Provide the (x, y) coordinate of the cell's center where the given text is located.  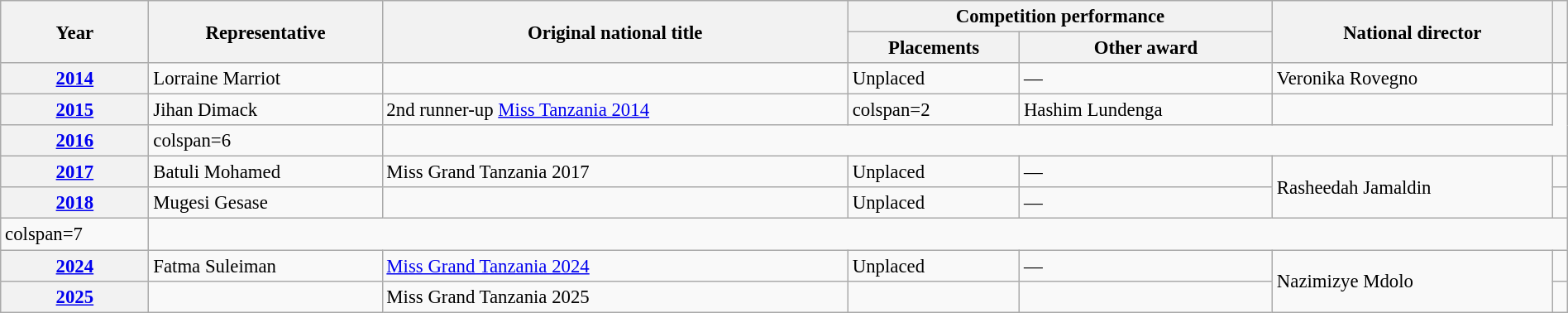
Year (74, 31)
2018 (74, 203)
Representative (265, 31)
2024 (74, 266)
colspan=6 (265, 141)
Batuli Mohamed (265, 172)
Other award (1146, 48)
Lorraine Marriot (265, 79)
Nazimizye Mdolo (1413, 282)
colspan=2 (933, 110)
Competition performance (1060, 17)
2014 (74, 79)
2016 (74, 141)
Hashim Lundenga (1146, 110)
Jihan Dimack (265, 110)
2015 (74, 110)
2017 (74, 172)
Placements (933, 48)
Mugesi Gesase (265, 203)
Veronika Rovegno (1413, 79)
Miss Grand Tanzania 2024 (615, 266)
National director (1413, 31)
Original national title (615, 31)
Fatma Suleiman (265, 266)
2025 (74, 296)
Miss Grand Tanzania 2017 (615, 172)
colspan=7 (74, 234)
Miss Grand Tanzania 2025 (615, 296)
2nd runner-up Miss Tanzania 2014 (615, 110)
Rasheedah Jamaldin (1413, 187)
